Find where the given text appears and provide that cell's center as (X, Y) coordinate. 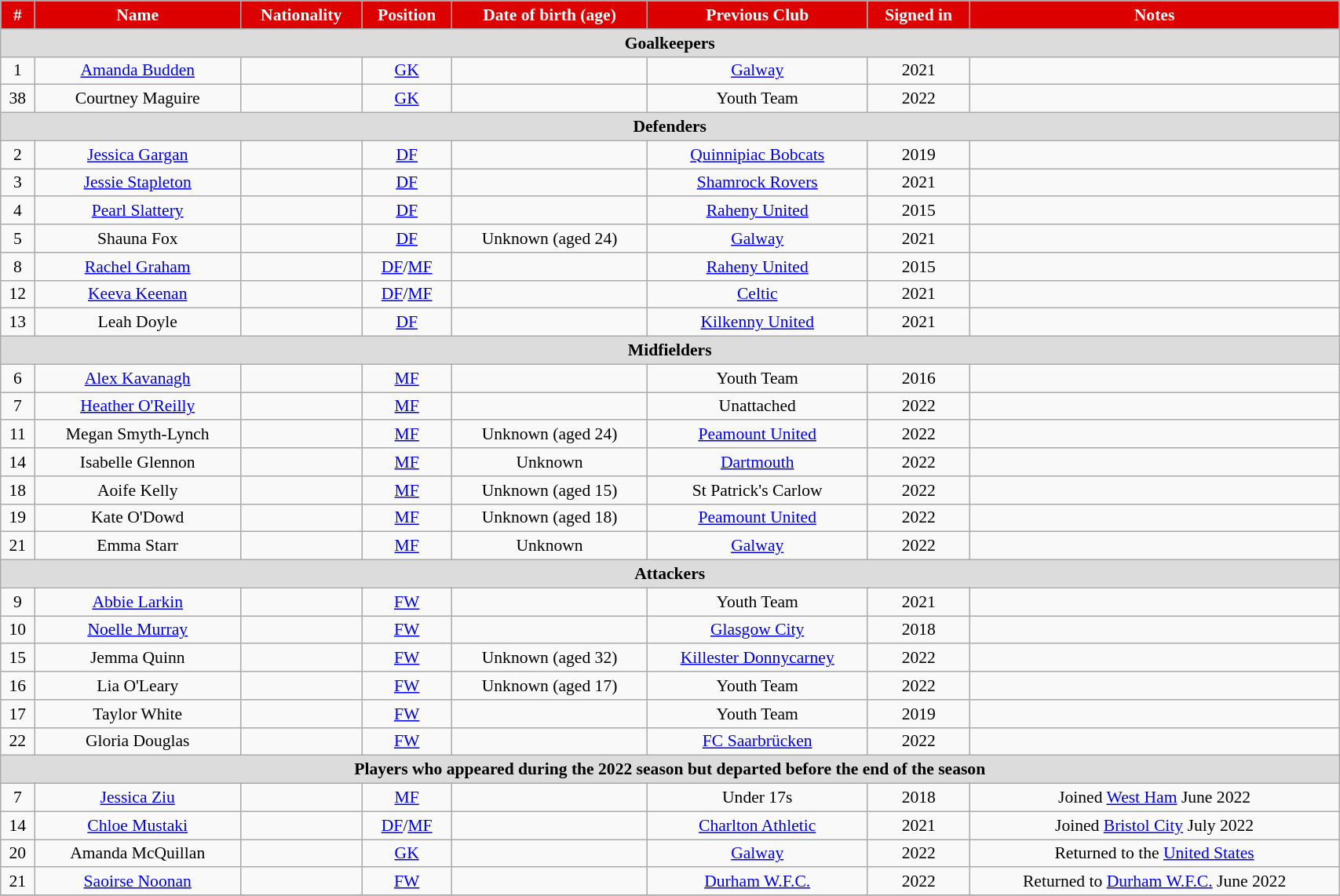
Defenders (670, 127)
Name (138, 15)
5 (17, 239)
# (17, 15)
3 (17, 183)
16 (17, 686)
1 (17, 71)
Taylor White (138, 714)
19 (17, 518)
Kilkenny United (757, 322)
12 (17, 294)
Under 17s (757, 798)
9 (17, 602)
Midfielders (670, 351)
Dartmouth (757, 462)
Noelle Murray (138, 630)
Keeva Keenan (138, 294)
Shauna Fox (138, 239)
Pearl Slattery (138, 211)
Durham W.F.C. (757, 882)
Jemma Quinn (138, 658)
Joined West Ham June 2022 (1155, 798)
11 (17, 435)
Returned to the United States (1155, 854)
Alex Kavanagh (138, 378)
Heather O'Reilly (138, 406)
Nationality (301, 15)
Jessica Ziu (138, 798)
Players who appeared during the 2022 season but departed before the end of the season (670, 770)
Attackers (670, 574)
Returned to Durham W.F.C. June 2022 (1155, 882)
Unknown (aged 15) (550, 490)
Jessie Stapleton (138, 183)
Notes (1155, 15)
Killester Donnycarney (757, 658)
15 (17, 658)
Goalkeepers (670, 43)
13 (17, 322)
Abbie Larkin (138, 602)
Courtney Maguire (138, 99)
Gloria Douglas (138, 741)
Amanda McQuillan (138, 854)
FC Saarbrücken (757, 741)
Rachel Graham (138, 267)
Shamrock Rovers (757, 183)
Amanda Budden (138, 71)
6 (17, 378)
10 (17, 630)
Unattached (757, 406)
Megan Smyth-Lynch (138, 435)
Unknown (aged 18) (550, 518)
St Patrick's Carlow (757, 490)
Date of birth (age) (550, 15)
Chloe Mustaki (138, 825)
Charlton Athletic (757, 825)
Saoirse Noonan (138, 882)
Previous Club (757, 15)
Joined Bristol City July 2022 (1155, 825)
4 (17, 211)
Glasgow City (757, 630)
8 (17, 267)
18 (17, 490)
2016 (918, 378)
Jessica Gargan (138, 155)
38 (17, 99)
Lia O'Leary (138, 686)
Celtic (757, 294)
Isabelle Glennon (138, 462)
17 (17, 714)
Signed in (918, 15)
Emma Starr (138, 546)
Leah Doyle (138, 322)
Position (407, 15)
2 (17, 155)
Quinnipiac Bobcats (757, 155)
20 (17, 854)
Unknown (aged 17) (550, 686)
Kate O'Dowd (138, 518)
Unknown (aged 32) (550, 658)
Aoife Kelly (138, 490)
22 (17, 741)
